From the cell containing the given text, extract its center point as [x, y] coordinate. 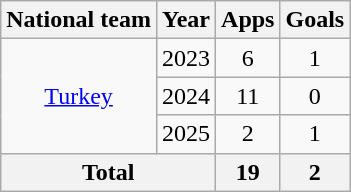
19 [248, 172]
Turkey [79, 96]
National team [79, 20]
0 [315, 96]
Year [186, 20]
6 [248, 58]
Goals [315, 20]
11 [248, 96]
Apps [248, 20]
Total [108, 172]
2024 [186, 96]
2025 [186, 134]
2023 [186, 58]
